From the cell containing the given text, extract its center point as (x, y) coordinate. 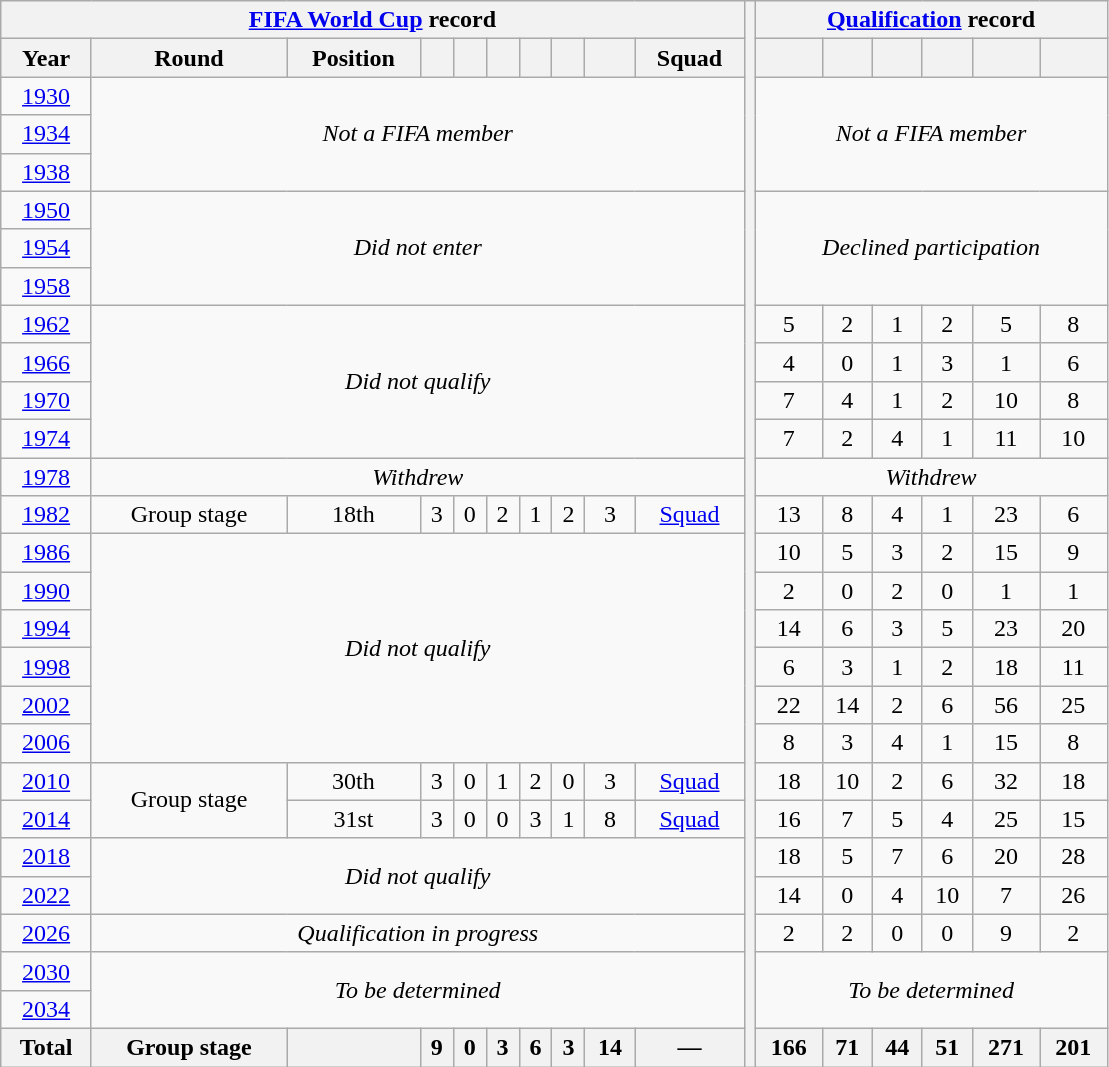
2002 (46, 705)
44 (897, 1047)
2022 (46, 895)
1930 (46, 96)
2006 (46, 743)
1958 (46, 286)
1990 (46, 591)
71 (847, 1047)
1998 (46, 667)
1966 (46, 362)
Qualification record (931, 20)
1962 (46, 324)
1954 (46, 248)
2018 (46, 857)
1970 (46, 400)
16 (788, 819)
Qualification in progress (418, 933)
1938 (46, 172)
13 (788, 515)
Year (46, 58)
2026 (46, 933)
271 (1006, 1047)
1950 (46, 210)
Position (354, 58)
FIFA World Cup record (372, 20)
2034 (46, 1009)
51 (947, 1047)
— (690, 1047)
26 (1074, 895)
1994 (46, 629)
1934 (46, 134)
1986 (46, 553)
1978 (46, 477)
1982 (46, 515)
Declined participation (931, 248)
2030 (46, 971)
30th (354, 781)
32 (1006, 781)
18th (354, 515)
Total (46, 1047)
22 (788, 705)
28 (1074, 857)
31st (354, 819)
2014 (46, 819)
166 (788, 1047)
Round (188, 58)
Did not enter (418, 248)
1974 (46, 438)
2010 (46, 781)
56 (1006, 705)
201 (1074, 1047)
